Find where the given text appears and provide that cell's center as (x, y) coordinate. 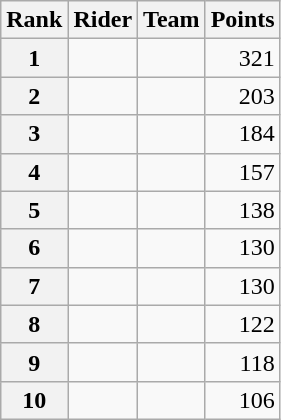
4 (34, 172)
3 (34, 134)
10 (34, 400)
Rider (103, 20)
106 (242, 400)
2 (34, 96)
118 (242, 362)
122 (242, 324)
Rank (34, 20)
321 (242, 58)
Team (172, 20)
9 (34, 362)
157 (242, 172)
203 (242, 96)
6 (34, 248)
5 (34, 210)
1 (34, 58)
7 (34, 286)
184 (242, 134)
8 (34, 324)
Points (242, 20)
138 (242, 210)
